Pinpoint the cell where the given text exists, returning its [x, y] midpoint coordinate. 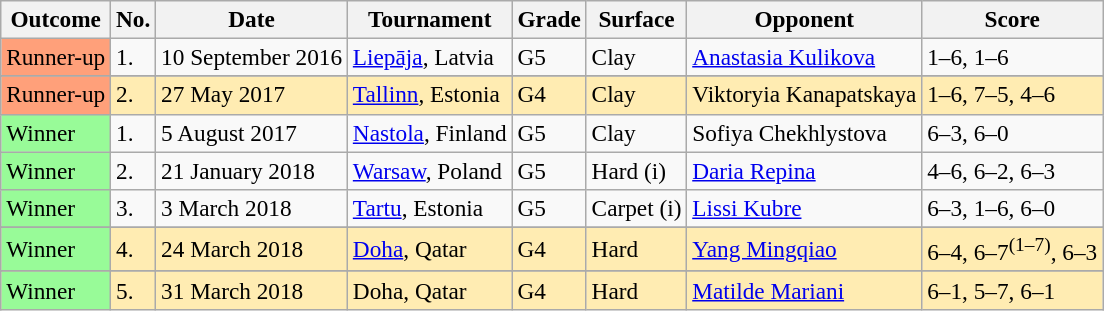
Opponent [804, 19]
Carpet (i) [636, 208]
No. [134, 19]
21 January 2018 [252, 170]
6–3, 6–0 [1012, 133]
Score [1012, 19]
Sofiya Chekhlystova [804, 133]
Tournament [430, 19]
Outcome [56, 19]
24 March 2018 [252, 249]
10 September 2016 [252, 57]
6–4, 6–7(1–7), 6–3 [1012, 249]
3. [134, 208]
Date [252, 19]
Liepāja, Latvia [430, 57]
Grade [549, 19]
1–6, 1–6 [1012, 57]
Viktoryia Kanapatskaya [804, 95]
5 August 2017 [252, 133]
Surface [636, 19]
Anastasia Kulikova [804, 57]
Yang Mingqiao [804, 249]
Warsaw, Poland [430, 170]
31 March 2018 [252, 290]
3 March 2018 [252, 208]
1–6, 7–5, 4–6 [1012, 95]
Nastola, Finland [430, 133]
Hard (i) [636, 170]
5. [134, 290]
Matilde Mariani [804, 290]
Daria Repina [804, 170]
4–6, 6–2, 6–3 [1012, 170]
Tallinn, Estonia [430, 95]
Lissi Kubre [804, 208]
6–1, 5–7, 6–1 [1012, 290]
Tartu, Estonia [430, 208]
4. [134, 249]
27 May 2017 [252, 95]
6–3, 1–6, 6–0 [1012, 208]
